Pinpoint the cell where the given text exists, returning its (X, Y) midpoint coordinate. 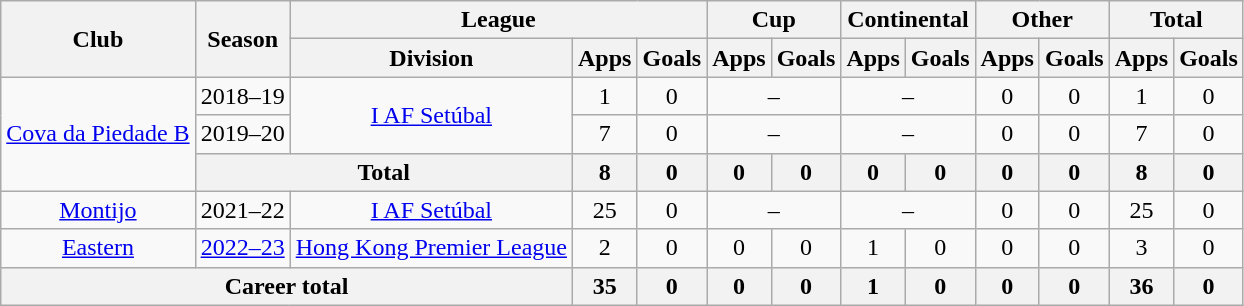
Cova da Piedade B (98, 134)
3 (1141, 248)
2021–22 (242, 210)
League (498, 20)
Career total (287, 286)
Hong Kong Premier League (431, 248)
Montijo (98, 210)
2019–20 (242, 134)
2 (605, 248)
Season (242, 39)
2018–19 (242, 96)
Club (98, 39)
Division (431, 58)
Other (1042, 20)
Cup (774, 20)
2022–23 (242, 248)
Continental (908, 20)
Eastern (98, 248)
35 (605, 286)
36 (1141, 286)
